From the cell containing the given text, extract its center point as (x, y) coordinate. 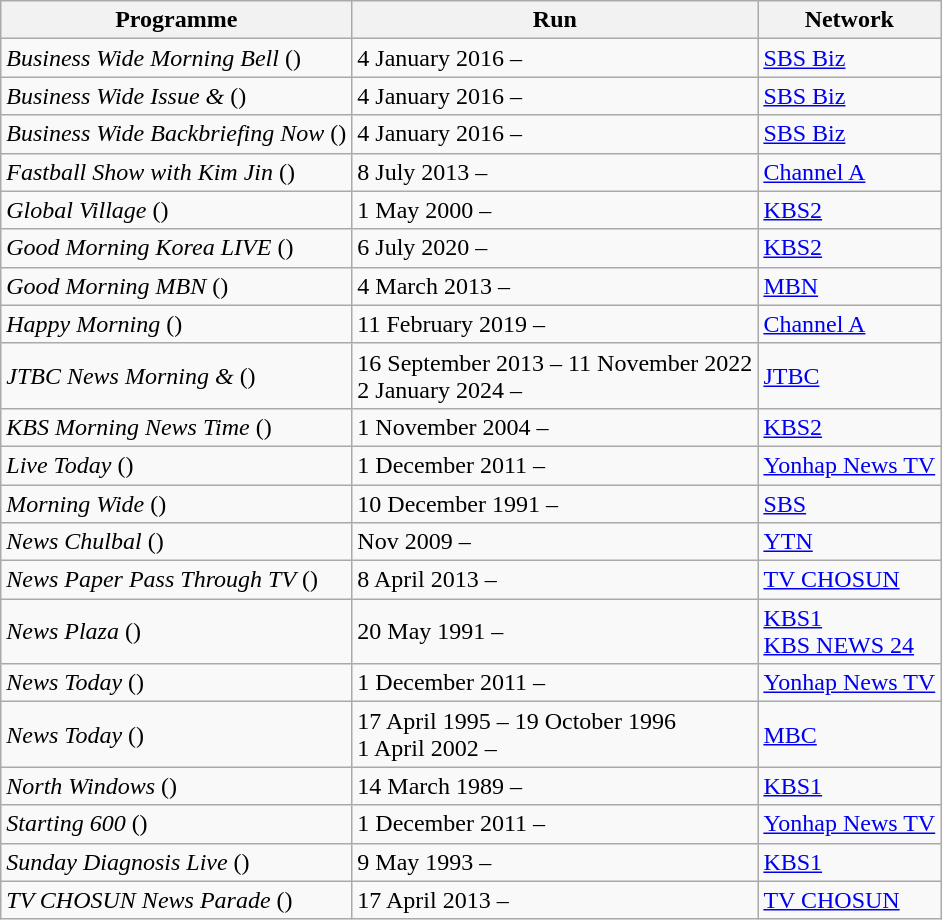
JTBC News Morning & () (176, 376)
Good Morning Korea LIVE () (176, 248)
Programme (176, 20)
Good Morning MBN () (176, 286)
SBS (850, 503)
Happy Morning () (176, 324)
JTBC (850, 376)
4 March 2013 – (555, 286)
Starting 600 () (176, 824)
TV CHOSUN News Parade () (176, 900)
KBS Morning News Time () (176, 427)
Global Village () (176, 210)
Morning Wide () (176, 503)
Network (850, 20)
6 July 2020 – (555, 248)
1 May 2000 – (555, 210)
Business Wide Morning Bell () (176, 58)
8 July 2013 – (555, 172)
9 May 1993 – (555, 862)
Fastball Show with Kim Jin () (176, 172)
10 December 1991 – (555, 503)
MBN (850, 286)
MBC (850, 734)
News Paper Pass Through TV () (176, 580)
Live Today () (176, 465)
News Plaza () (176, 632)
16 September 2013 – 11 November 20222 January 2024 – (555, 376)
8 April 2013 – (555, 580)
11 February 2019 – (555, 324)
20 May 1991 – (555, 632)
Business Wide Backbriefing Now () (176, 134)
14 March 1989 – (555, 786)
KBS1KBS NEWS 24 (850, 632)
North Windows () (176, 786)
Nov 2009 – (555, 542)
Sunday Diagnosis Live () (176, 862)
17 April 2013 – (555, 900)
Run (555, 20)
YTN (850, 542)
17 April 1995 – 19 October 19961 April 2002 – (555, 734)
1 November 2004 – (555, 427)
News Chulbal () (176, 542)
Business Wide Issue & () (176, 96)
